Return [X, Y] of the center of cell containing provided text 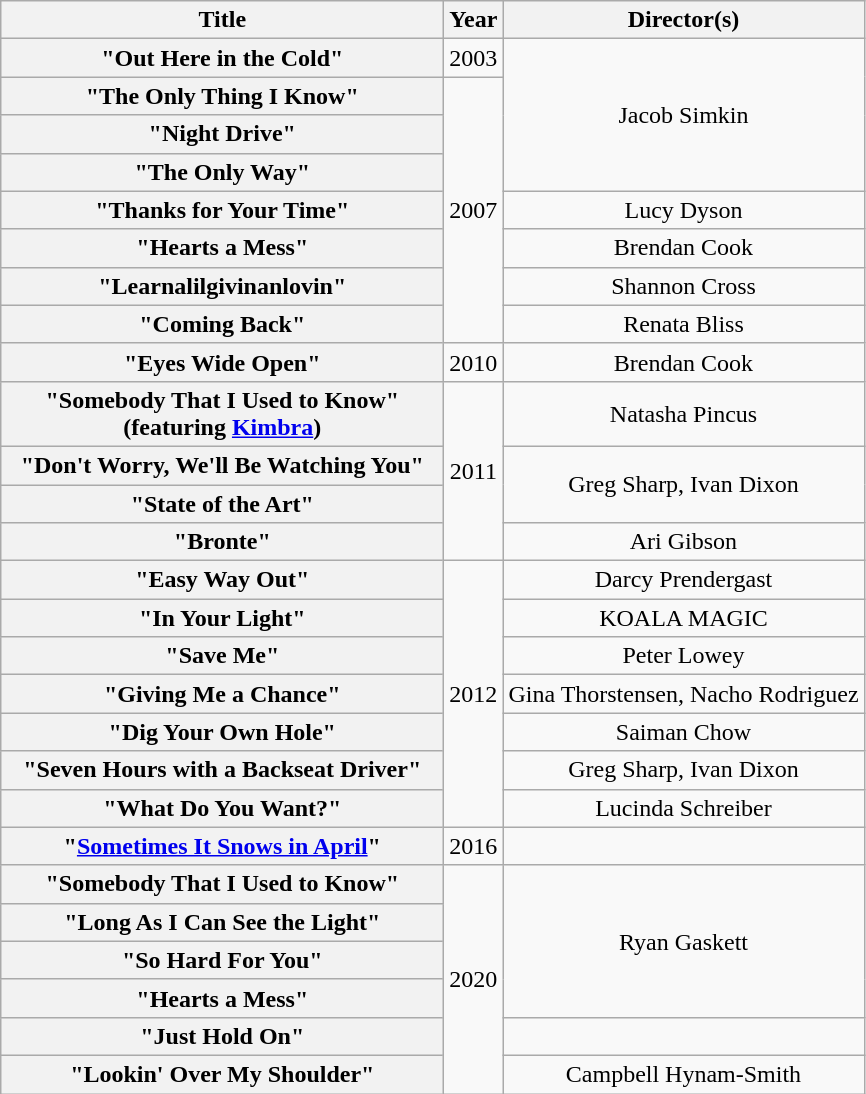
Lucy Dyson [684, 210]
Darcy Prendergast [684, 580]
"Out Here in the Cold" [222, 58]
Year [474, 20]
Campbell Hynam-Smith [684, 1074]
Natasha Pincus [684, 414]
"Lookin' Over My Shoulder" [222, 1074]
Ari Gibson [684, 542]
2016 [474, 846]
"Somebody That I Used to Know"(featuring Kimbra) [222, 414]
Gina Thorstensen, Nacho Rodriguez [684, 694]
Renata Bliss [684, 324]
"Save Me" [222, 656]
"Don't Worry, We'll Be Watching You" [222, 465]
2020 [474, 979]
"Sometimes It Snows in April" [222, 846]
"Giving Me a Chance" [222, 694]
"What Do You Want?" [222, 808]
"Bronte" [222, 542]
"The Only Way" [222, 172]
"Learnalilgivinanlovin" [222, 286]
"Night Drive" [222, 134]
Title [222, 20]
"Easy Way Out" [222, 580]
Peter Lowey [684, 656]
Saiman Chow [684, 732]
Lucinda Schreiber [684, 808]
"State of the Art" [222, 503]
KOALA MAGIC [684, 618]
2012 [474, 694]
Ryan Gaskett [684, 941]
2007 [474, 210]
2003 [474, 58]
Shannon Cross [684, 286]
"Just Hold On" [222, 1036]
2011 [474, 470]
"Thanks for Your Time" [222, 210]
"The Only Thing I Know" [222, 96]
"Long As I Can See the Light" [222, 922]
Jacob Simkin [684, 115]
Director(s) [684, 20]
"Seven Hours with a Backseat Driver" [222, 770]
2010 [474, 362]
"In Your Light" [222, 618]
"Dig Your Own Hole" [222, 732]
"Somebody That I Used to Know" [222, 884]
"So Hard For You" [222, 960]
"Eyes Wide Open" [222, 362]
"Coming Back" [222, 324]
